From the cell containing the given text, extract its center point as (x, y) coordinate. 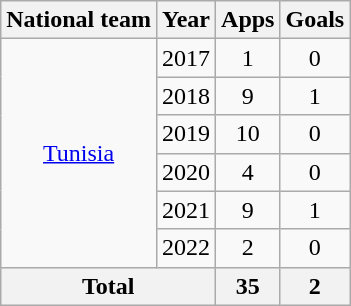
2020 (186, 172)
Total (108, 286)
National team (79, 20)
10 (248, 134)
35 (248, 286)
Goals (315, 20)
4 (248, 172)
2017 (186, 58)
2018 (186, 96)
2021 (186, 210)
Year (186, 20)
2022 (186, 248)
Tunisia (79, 153)
Apps (248, 20)
2019 (186, 134)
